Provide the [X, Y] coordinate of the cell's center where the given text is located.  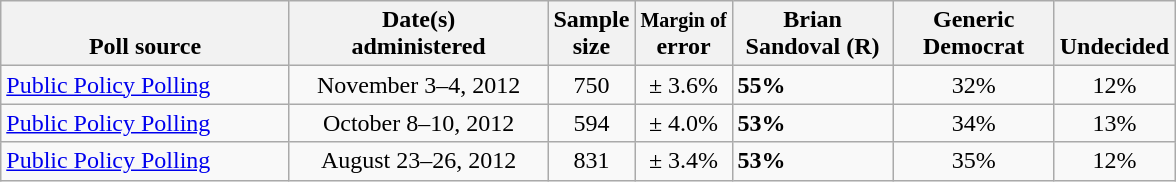
35% [974, 161]
BrianSandoval (R) [812, 34]
Samplesize [592, 34]
831 [592, 161]
Undecided [1114, 34]
± 3.4% [684, 161]
November 3–4, 2012 [418, 85]
GenericDemocrat [974, 34]
± 3.6% [684, 85]
13% [1114, 123]
32% [974, 85]
34% [974, 123]
Poll source [146, 34]
August 23–26, 2012 [418, 161]
± 4.0% [684, 123]
594 [592, 123]
55% [812, 85]
Date(s)administered [418, 34]
Margin oferror [684, 34]
October 8–10, 2012 [418, 123]
750 [592, 85]
